Identify which cell holds the provided text, then report its [x, y] central coordinate. 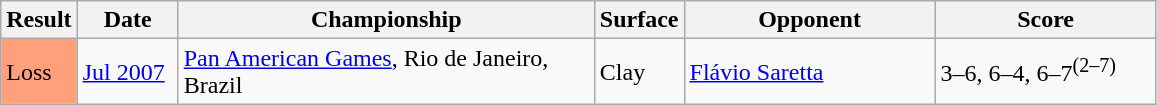
Pan American Games, Rio de Janeiro, Brazil [386, 72]
Surface [639, 20]
Score [1046, 20]
Result [39, 20]
Clay [639, 72]
Flávio Saretta [810, 72]
Date [128, 20]
Loss [39, 72]
Jul 2007 [128, 72]
Opponent [810, 20]
3–6, 6–4, 6–7(2–7) [1046, 72]
Championship [386, 20]
